Return [x, y] of the center of cell containing provided text 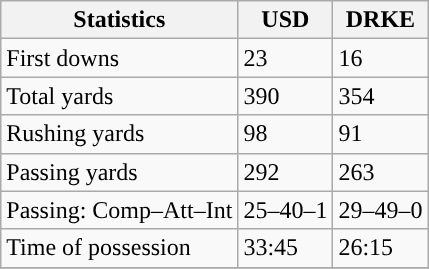
USD [286, 20]
26:15 [380, 248]
33:45 [286, 248]
Time of possession [120, 248]
25–40–1 [286, 210]
29–49–0 [380, 210]
First downs [120, 58]
Statistics [120, 20]
292 [286, 172]
91 [380, 134]
Passing: Comp–Att–Int [120, 210]
390 [286, 96]
263 [380, 172]
16 [380, 58]
DRKE [380, 20]
Passing yards [120, 172]
23 [286, 58]
Rushing yards [120, 134]
98 [286, 134]
354 [380, 96]
Total yards [120, 96]
